Detect which cell encompasses the target text, then output its [x, y] center coordinate. 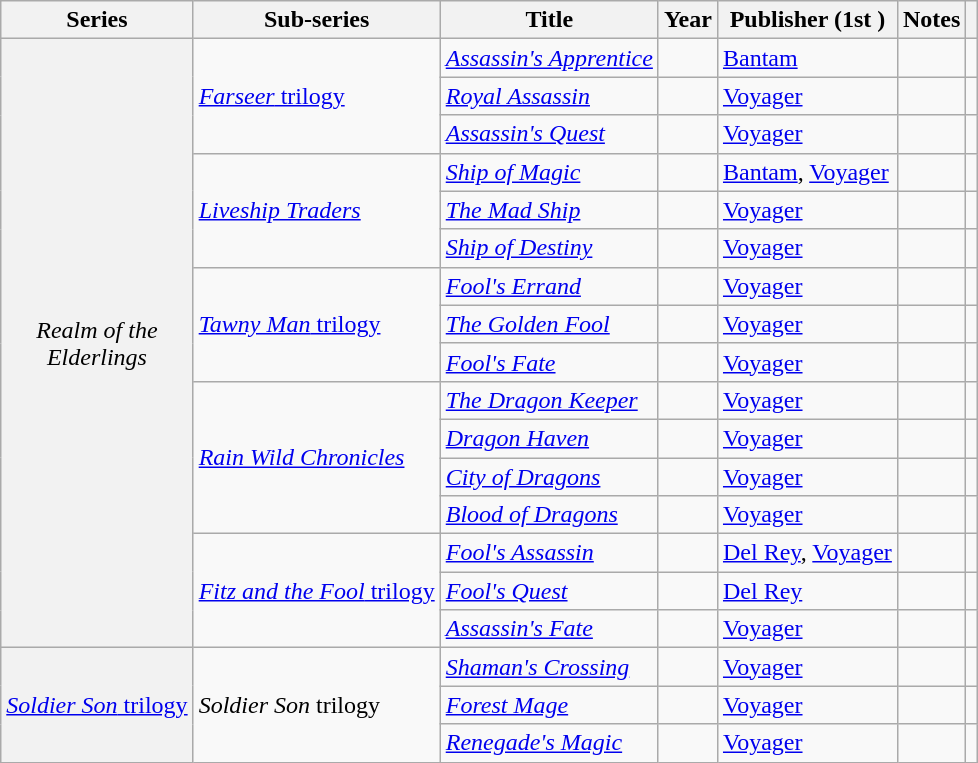
Fool's Errand [549, 286]
Sub-series [316, 20]
Del Rey [807, 591]
Notes [931, 20]
The Mad Ship [549, 210]
Assassin's Quest [549, 134]
Bantam [807, 58]
Fool's Quest [549, 591]
Bantam, Voyager [807, 172]
Ship of Magic [549, 172]
Fitz and the Fool trilogy [316, 591]
Tawny Man trilogy [316, 324]
Publisher (1st ) [807, 20]
Royal Assassin [549, 96]
Realm of the Elderlings [97, 344]
The Golden Fool [549, 324]
City of Dragons [549, 477]
Renegade's Magic [549, 743]
Title [549, 20]
Shaman's Crossing [549, 667]
Series [97, 20]
Rain Wild Chronicles [316, 457]
Fool's Fate [549, 362]
Ship of Destiny [549, 248]
Del Rey, Voyager [807, 553]
Farseer trilogy [316, 96]
Liveship Traders [316, 210]
Dragon Haven [549, 438]
The Dragon Keeper [549, 400]
Assassin's Apprentice [549, 58]
Forest Mage [549, 705]
Year [688, 20]
Fool's Assassin [549, 553]
Assassin's Fate [549, 629]
Blood of Dragons [549, 515]
